Return (x, y) of the center of cell containing provided text 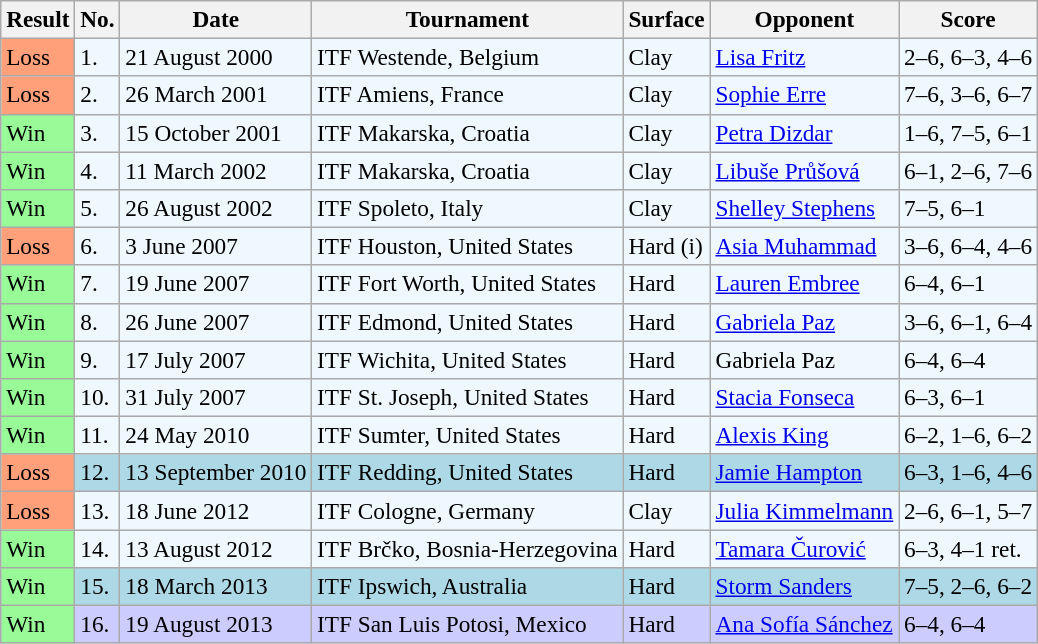
17 July 2007 (216, 359)
21 August 2000 (216, 57)
ITF Brčko, Bosnia-Herzegovina (468, 548)
Tamara Čurović (804, 548)
1. (98, 57)
2–6, 6–3, 4–6 (968, 57)
3. (98, 133)
13. (98, 510)
18 June 2012 (216, 510)
Storm Sanders (804, 586)
26 March 2001 (216, 95)
Date (216, 19)
7–5, 6–1 (968, 208)
6–4, 6–1 (968, 284)
6–3, 6–1 (968, 397)
Lauren Embree (804, 284)
ITF Fort Worth, United States (468, 284)
ITF Houston, United States (468, 246)
Surface (666, 19)
ITF Cologne, Germany (468, 510)
Opponent (804, 19)
1–6, 7–5, 6–1 (968, 133)
Ana Sofía Sánchez (804, 624)
18 March 2013 (216, 586)
10. (98, 397)
13 September 2010 (216, 473)
ITF Amiens, France (468, 95)
2–6, 6–1, 5–7 (968, 510)
24 May 2010 (216, 435)
ITF Redding, United States (468, 473)
ITF Wichita, United States (468, 359)
Result (38, 19)
Sophie Erre (804, 95)
Hard (i) (666, 246)
19 August 2013 (216, 624)
26 June 2007 (216, 322)
Libuše Průšová (804, 170)
Score (968, 19)
8. (98, 322)
Stacia Fonseca (804, 397)
ITF San Luis Potosi, Mexico (468, 624)
6. (98, 246)
11 March 2002 (216, 170)
Alexis King (804, 435)
7. (98, 284)
Julia Kimmelmann (804, 510)
26 August 2002 (216, 208)
7–5, 2–6, 6–2 (968, 586)
Jamie Hampton (804, 473)
6–1, 2–6, 7–6 (968, 170)
ITF Sumter, United States (468, 435)
3–6, 6–4, 4–6 (968, 246)
19 June 2007 (216, 284)
Tournament (468, 19)
ITF Ipswich, Australia (468, 586)
5. (98, 208)
9. (98, 359)
ITF Westende, Belgium (468, 57)
6–3, 1–6, 4–6 (968, 473)
Asia Muhammad (804, 246)
Shelley Stephens (804, 208)
4. (98, 170)
12. (98, 473)
7–6, 3–6, 6–7 (968, 95)
31 July 2007 (216, 397)
14. (98, 548)
3 June 2007 (216, 246)
No. (98, 19)
2. (98, 95)
15 October 2001 (216, 133)
15. (98, 586)
ITF Spoleto, Italy (468, 208)
Lisa Fritz (804, 57)
ITF Edmond, United States (468, 322)
13 August 2012 (216, 548)
ITF St. Joseph, United States (468, 397)
16. (98, 624)
3–6, 6–1, 6–4 (968, 322)
6–2, 1–6, 6–2 (968, 435)
11. (98, 435)
6–3, 4–1 ret. (968, 548)
Petra Dizdar (804, 133)
